Determine the [X, Y] coordinate at the center of the cell enclosing the given text.  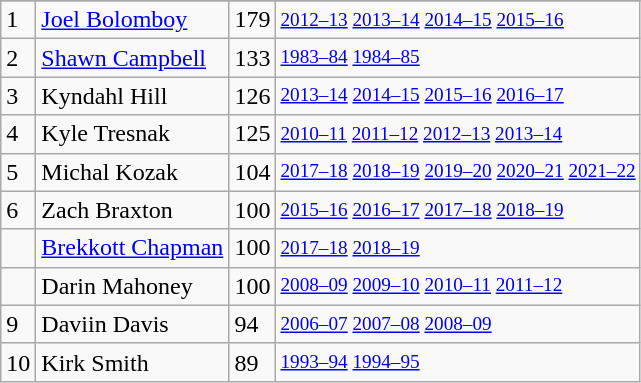
6 [18, 210]
Michal Kozak [132, 172]
104 [252, 172]
2 [18, 58]
126 [252, 96]
Joel Bolomboy [132, 20]
Kirk Smith [132, 362]
94 [252, 324]
2012–13 2013–14 2014–15 2015–16 [458, 20]
9 [18, 324]
2015–16 2016–17 2017–18 2018–19 [458, 210]
1993–94 1994–95 [458, 362]
2008–09 2009–10 2010–11 2011–12 [458, 286]
89 [252, 362]
2010–11 2011–12 2012–13 2013–14 [458, 134]
Shawn Campbell [132, 58]
1 [18, 20]
2006–07 2007–08 2008–09 [458, 324]
Daviin Davis [132, 324]
Zach Braxton [132, 210]
4 [18, 134]
133 [252, 58]
Brekkott Chapman [132, 248]
125 [252, 134]
2013–14 2014–15 2015–16 2016–17 [458, 96]
Kyle Tresnak [132, 134]
2017–18 2018–19 [458, 248]
Darin Mahoney [132, 286]
3 [18, 96]
10 [18, 362]
179 [252, 20]
2017–18 2018–19 2019–20 2020–21 2021–22 [458, 172]
5 [18, 172]
1983–84 1984–85 [458, 58]
Kyndahl Hill [132, 96]
